For the text-containing cell, return its midpoint in (X, Y) coordinate format. 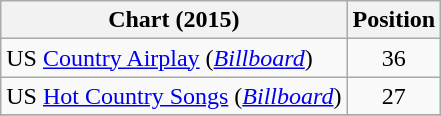
US Country Airplay (Billboard) (174, 58)
US Hot Country Songs (Billboard) (174, 96)
27 (394, 96)
Chart (2015) (174, 20)
36 (394, 58)
Position (394, 20)
